Find where the given text appears and provide that cell's center as (x, y) coordinate. 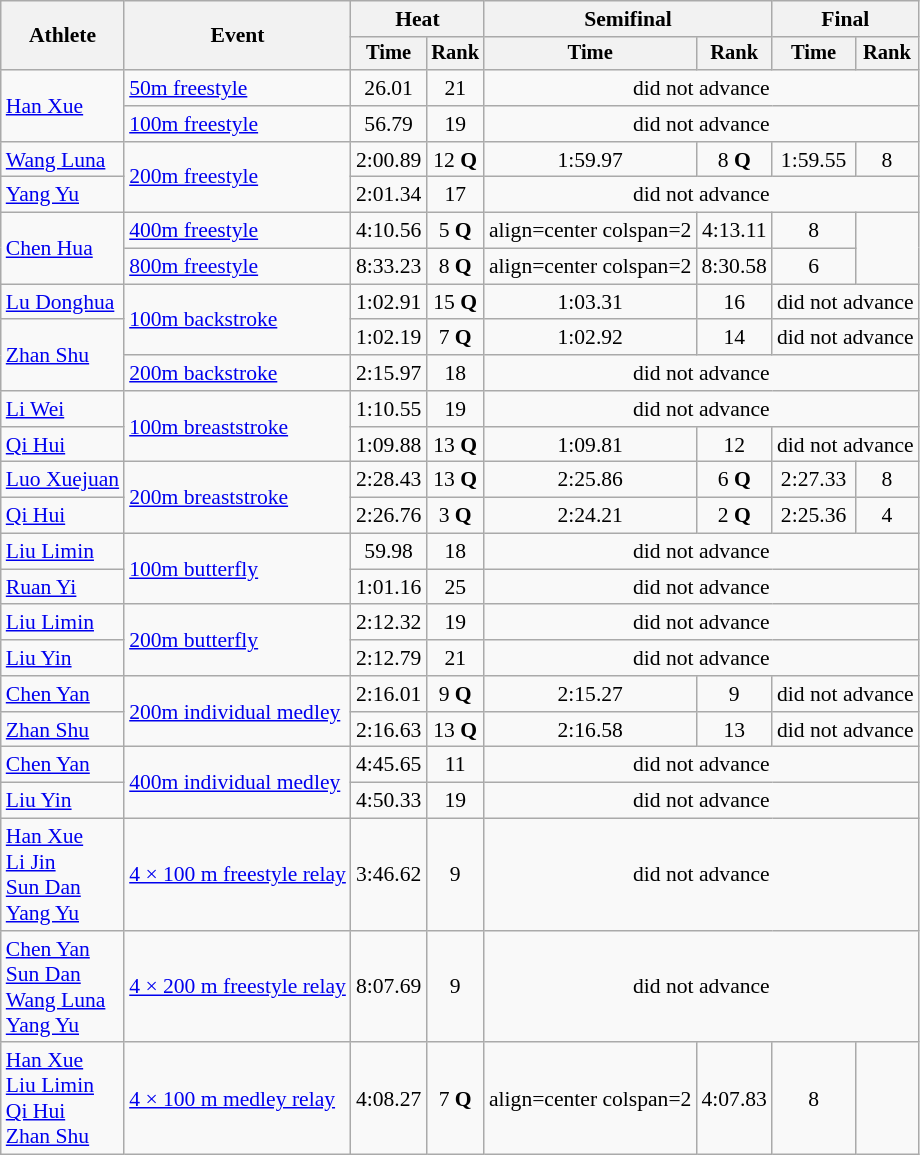
8:30.58 (734, 267)
100m butterfly (238, 570)
400m individual medley (238, 782)
3 Q (455, 516)
14 (734, 338)
4:45.65 (388, 765)
6 Q (734, 480)
2:16.58 (590, 730)
1:10.55 (388, 409)
2:15.97 (388, 373)
12 (734, 445)
100m breaststroke (238, 426)
Chen Hua (62, 248)
100m backstroke (238, 320)
4 × 200 m freestyle relay (238, 987)
800m freestyle (238, 267)
25 (455, 587)
4:08.27 (388, 1099)
9 Q (455, 694)
200m individual medley (238, 712)
15 Q (455, 302)
Ruan Yi (62, 587)
2:16.01 (388, 694)
4 (887, 516)
Event (238, 36)
1:02.19 (388, 338)
56.79 (388, 124)
4:10.56 (388, 231)
50m freestyle (238, 88)
1:09.88 (388, 445)
1:03.31 (590, 302)
2:12.32 (388, 623)
Wang Luna (62, 160)
4:13.11 (734, 231)
2:26.76 (388, 516)
2:12.79 (388, 658)
1:02.91 (388, 302)
12 Q (455, 160)
Han Xue Li Jin Sun Dan Yang Yu (62, 875)
1:09.81 (590, 445)
Semifinal (628, 19)
2:15.27 (590, 694)
11 (455, 765)
1:02.92 (590, 338)
2:01.34 (388, 195)
Athlete (62, 36)
13 (734, 730)
8:33.23 (388, 267)
59.98 (388, 552)
2:25.86 (590, 480)
2:16.63 (388, 730)
Li Wei (62, 409)
200m breaststroke (238, 498)
17 (455, 195)
Yang Yu (62, 195)
400m freestyle (238, 231)
5 Q (455, 231)
Chen Yan Sun Dan Wang Luna Yang Yu (62, 987)
Han Xue (62, 106)
100m freestyle (238, 124)
1:01.16 (388, 587)
2 Q (734, 516)
1:59.55 (814, 160)
3:46.62 (388, 875)
4:07.83 (734, 1099)
2:25.36 (814, 516)
200m freestyle (238, 178)
16 (734, 302)
1:59.97 (590, 160)
2:28.43 (388, 480)
4 × 100 m freestyle relay (238, 875)
Lu Donghua (62, 302)
200m backstroke (238, 373)
2:00.89 (388, 160)
2:27.33 (814, 480)
200m butterfly (238, 640)
Final (846, 19)
8:07.69 (388, 987)
2:24.21 (590, 516)
Luo Xuejuan (62, 480)
26.01 (388, 88)
6 (814, 267)
4 × 100 m medley relay (238, 1099)
Han Xue Liu Limin Qi Hui Zhan Shu (62, 1099)
Heat (418, 19)
4:50.33 (388, 801)
